Output the (x, y) coordinate of the center of the cell containing the given text.  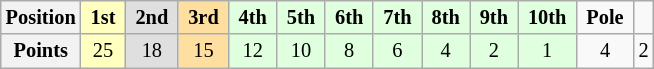
Points (41, 51)
25 (104, 51)
9th (494, 17)
6th (349, 17)
1st (104, 17)
Pole (604, 17)
3rd (203, 17)
1 (547, 51)
6 (397, 51)
7th (397, 17)
18 (152, 51)
4th (253, 17)
Position (41, 17)
12 (253, 51)
2nd (152, 17)
8th (446, 17)
10th (547, 17)
10 (301, 51)
15 (203, 51)
8 (349, 51)
5th (301, 17)
